Capture the cell that displays the provided text and extract its [x, y] central coordinate. 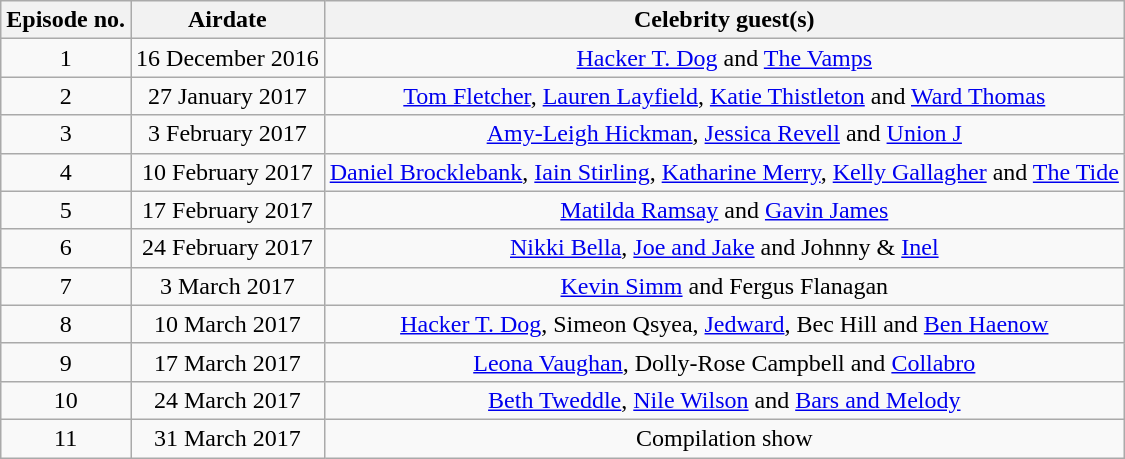
Matilda Ramsay and Gavin James [724, 210]
16 December 2016 [228, 58]
17 February 2017 [228, 210]
5 [66, 210]
27 January 2017 [228, 96]
Compilation show [724, 438]
Beth Tweddle, Nile Wilson and Bars and Melody [724, 400]
8 [66, 324]
4 [66, 172]
3 February 2017 [228, 134]
10 March 2017 [228, 324]
2 [66, 96]
Leona Vaughan, Dolly-Rose Campbell and Collabro [724, 362]
17 March 2017 [228, 362]
24 March 2017 [228, 400]
Kevin Simm and Fergus Flanagan [724, 286]
Airdate [228, 20]
3 [66, 134]
Celebrity guest(s) [724, 20]
Nikki Bella, Joe and Jake and Johnny & Inel [724, 248]
10 [66, 400]
Daniel Brocklebank, Iain Stirling, Katharine Merry, Kelly Gallagher and The Tide [724, 172]
3 March 2017 [228, 286]
9 [66, 362]
7 [66, 286]
24 February 2017 [228, 248]
Episode no. [66, 20]
1 [66, 58]
11 [66, 438]
Hacker T. Dog, Simeon Qsyea, Jedward, Bec Hill and Ben Haenow [724, 324]
6 [66, 248]
31 March 2017 [228, 438]
Hacker T. Dog and The Vamps [724, 58]
Amy-Leigh Hickman, Jessica Revell and Union J [724, 134]
10 February 2017 [228, 172]
Tom Fletcher, Lauren Layfield, Katie Thistleton and Ward Thomas [724, 96]
